Return the (X, Y) coordinate for the center point of the cell that contains the specified text.  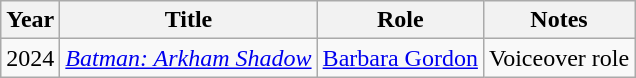
Batman: Arkham Shadow (188, 58)
2024 (30, 58)
Notes (558, 20)
Title (188, 20)
Barbara Gordon (400, 58)
Year (30, 20)
Role (400, 20)
Voiceover role (558, 58)
